From the cell containing the given text, extract its center point as (x, y) coordinate. 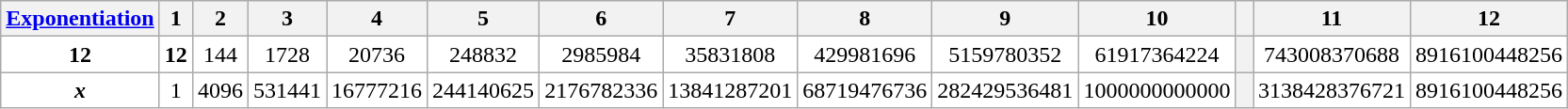
1000000000000 (1156, 90)
2176782336 (601, 90)
16777216 (377, 90)
7 (731, 19)
2 (220, 19)
68719476736 (865, 90)
9 (1006, 19)
6 (601, 19)
743008370688 (1332, 54)
3138428376721 (1332, 90)
144 (220, 54)
8 (865, 19)
244140625 (484, 90)
61917364224 (1156, 54)
4096 (220, 90)
4 (377, 19)
5159780352 (1006, 54)
Exponentiation (81, 19)
10 (1156, 19)
35831808 (731, 54)
13841287201 (731, 90)
20736 (377, 54)
429981696 (865, 54)
5 (484, 19)
2985984 (601, 54)
531441 (286, 90)
x (81, 90)
248832 (484, 54)
11 (1332, 19)
1728 (286, 54)
3 (286, 19)
282429536481 (1006, 90)
